Detect which cell encompasses the target text, then output its [X, Y] center coordinate. 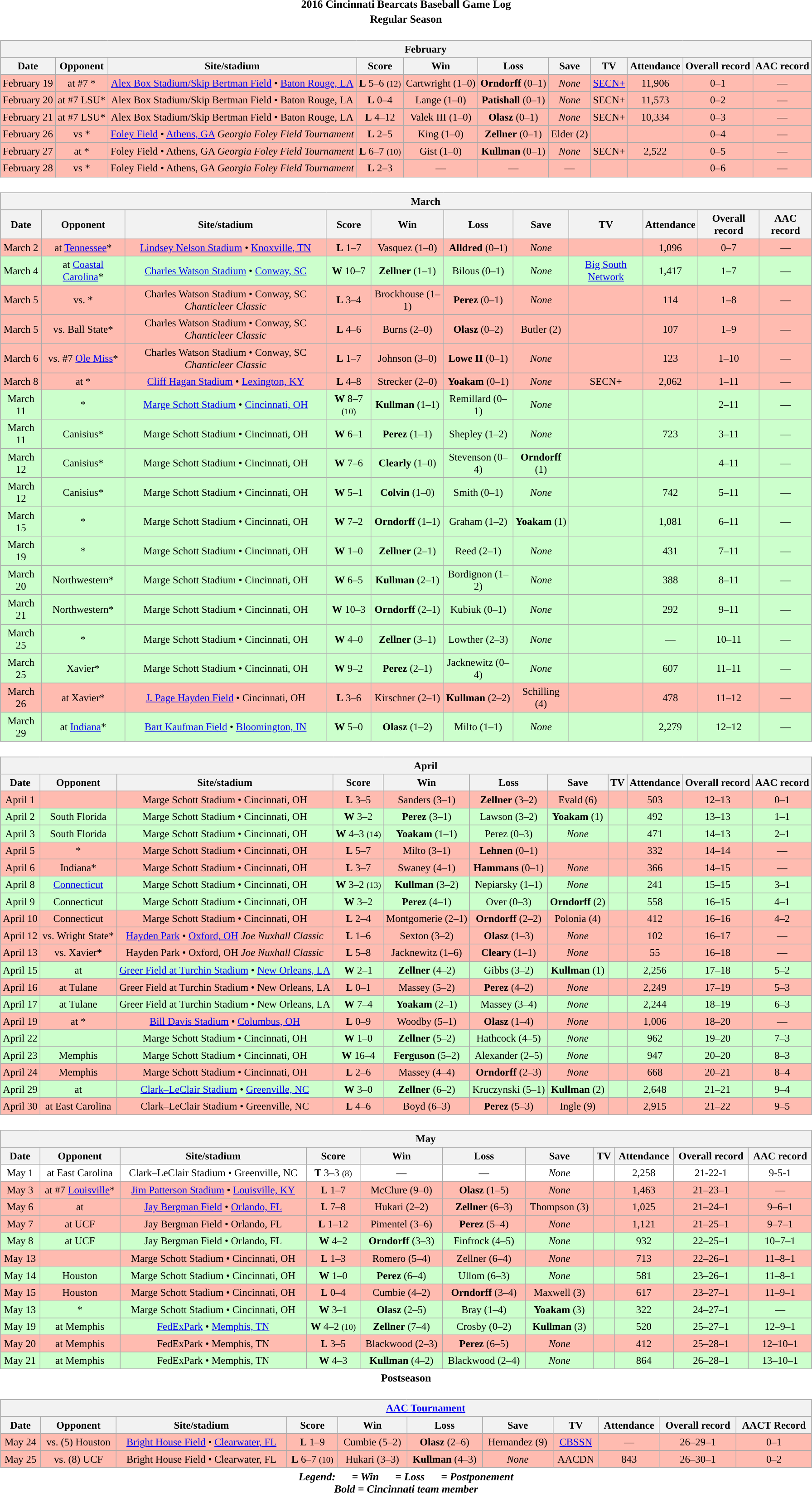
23–27–1 [710, 1292]
292 [670, 609]
February 27 [28, 151]
932 [643, 1241]
4–1 [782, 902]
2,279 [670, 727]
123 [670, 358]
CBSSN [575, 1442]
Kullman (3–2) [426, 885]
Butler (2) [541, 329]
1,417 [670, 270]
21–24–1 [710, 1207]
1,025 [643, 1207]
Montgomerie (2–1) [426, 919]
Massey (4–4) [426, 1072]
2,256 [655, 970]
1,096 [670, 247]
2,915 [655, 1106]
vs. Ball State* [83, 329]
Kullman (2–2) [478, 697]
April 10 [20, 919]
503 [655, 800]
March 19 [21, 551]
6–11 [729, 522]
Patishall (0–1) [513, 100]
Perez (2–1) [407, 668]
March 6 [21, 358]
Olasz (2–6) [445, 1442]
1–8 [729, 300]
April 13 [20, 953]
Cleary (1–1) [508, 953]
May 24 [21, 1442]
May 21 [20, 1361]
L 2–4 [358, 919]
Jacknewitz (1–6) [426, 953]
Ferguson (5–2) [426, 1055]
Perez (6–5) [484, 1343]
April 1 [20, 800]
241 [655, 885]
W 10–7 [349, 270]
L 3–7 [358, 868]
947 [655, 1055]
Hathcock (4–5) [508, 1038]
W 2–1 [358, 970]
4–2 [782, 919]
Brockhouse (1–1) [407, 300]
February 26 [28, 134]
2,244 [655, 1004]
W 16–4 [358, 1055]
May 14 [20, 1275]
5–3 [782, 987]
14–14 [717, 851]
5–2 [782, 970]
May 8 [20, 1241]
AACT Record [774, 1425]
2,249 [655, 987]
W 4–3 (14) [358, 834]
L 0–9 [358, 1021]
Olasz (1–3) [508, 936]
12–10–1 [780, 1343]
Perez (6–4) [401, 1275]
107 [670, 329]
April 5 [20, 851]
W 8–7 (10) [349, 404]
J. Page Hayden Field • Cincinnati, OH [226, 697]
Jacknewitz (0–4) [478, 668]
26–28–1 [710, 1361]
388 [670, 580]
Zellner (3–2) [508, 800]
Milto (1–1) [478, 727]
16–18 [717, 953]
Schilling (4) [541, 697]
Orndorff (2) [577, 902]
vs. Wright State* [78, 936]
12–13 [717, 800]
Woodby (5–1) [426, 1021]
Alldred (0–1) [478, 247]
Sanders (3–1) [426, 800]
April 12 [20, 936]
Big South Network [606, 270]
Zellner (7–4) [401, 1326]
14–13 [717, 834]
W 10–3 [349, 609]
581 [643, 1275]
Crosby (0–2) [484, 1326]
L 1–6 [358, 936]
9–6–1 [780, 1207]
13–13 [717, 817]
2–1 [782, 834]
17–19 [717, 987]
King (1–0) [440, 134]
Alexander (2–5) [508, 1055]
Bill Davis Stadium • Columbus, OH [225, 1021]
Stevenson (0–4) [478, 463]
Burns (2–0) [407, 329]
21–23–1 [710, 1190]
520 [643, 1326]
Perez (4–1) [426, 902]
4–11 [729, 463]
April 9 [20, 902]
at Xavier* [83, 697]
March 21 [21, 609]
22–25–1 [710, 1241]
Johnson (3–0) [407, 358]
20–21 [717, 1072]
Pimentel (3–6) [401, 1224]
W 4–2 [333, 1241]
Cumbie (5–2) [372, 1442]
10–11 [729, 639]
Zellner (6–3) [484, 1207]
vs. Xavier* [78, 953]
L 1–3 [333, 1258]
Zellner (1–1) [407, 270]
10,334 [655, 117]
9–4 [782, 1089]
9–7–1 [780, 1224]
Lowe II (0–1) [478, 358]
Charles Watson Stadium • Conway, SC [226, 270]
W 4–3 [333, 1361]
Polonia (4) [577, 919]
962 [655, 1038]
February 20 [28, 100]
Kullman (2) [577, 1089]
Olasz (1–4) [508, 1021]
AAC Tournament [406, 1408]
W 6–1 [349, 434]
1,463 [643, 1190]
at Coastal Carolina* [83, 270]
L 0–1 [358, 987]
607 [670, 668]
Massey (3–4) [508, 1004]
Indiana* [78, 868]
471 [655, 834]
Lowther (2–3) [478, 639]
May 1 [20, 1173]
1–11 [729, 382]
March 15 [21, 522]
Zellner (0–1) [513, 134]
1,081 [670, 522]
W 7–2 [349, 522]
April 8 [20, 885]
Perez (0–1) [478, 300]
23–26–1 [710, 1275]
Evald (6) [577, 800]
9–5 [782, 1106]
22–26–1 [710, 1258]
T 3–3 (8) [333, 1173]
Zellner (6–4) [484, 1258]
Olasz (1–2) [407, 727]
at Indiana* [83, 727]
26–29–1 [698, 1442]
Lange (1–0) [440, 100]
April 29 [20, 1089]
Kullman (1–1) [407, 404]
Blackwood (2–3) [401, 1343]
W 5–0 [349, 727]
L 5–6 (12) [380, 83]
McClure (9–0) [401, 1190]
Cartwright (1–0) [440, 83]
March 4 [21, 270]
21–25–1 [710, 1224]
18–20 [717, 1021]
11,906 [655, 83]
12–12 [729, 727]
March [406, 201]
114 [670, 300]
Vasquez (1–0) [407, 247]
vs. * [83, 300]
April 19 [20, 1021]
vs. (5) Houston [79, 1442]
L 1–9 [313, 1442]
Hernandez (9) [518, 1442]
21–22 [717, 1106]
Smith (0–1) [478, 492]
Valek III (1–0) [440, 117]
11–12 [729, 697]
Lindsey Nelson Stadium • Knoxville, TN [226, 247]
322 [643, 1309]
AACDN [575, 1459]
February 28 [28, 168]
Yoakam (3) [559, 1309]
7–3 [782, 1038]
W 4–2 (10) [333, 1326]
Ingle (9) [577, 1106]
May 3 [20, 1190]
617 [643, 1292]
Maxwell (3) [559, 1292]
16–16 [717, 919]
Colvin (1–0) [407, 492]
Gist (1–0) [440, 151]
16–17 [717, 936]
16–15 [717, 902]
11,573 [655, 100]
3–11 [729, 434]
478 [670, 697]
W 6–5 [349, 580]
L 3–4 [349, 300]
L 2–6 [358, 1072]
April 30 [20, 1106]
5–11 [729, 492]
15–15 [717, 885]
May 25 [21, 1459]
Lawson (3–2) [508, 817]
10–7–1 [780, 1241]
L 3–6 [349, 697]
at #7 * [82, 83]
April 16 [20, 987]
Lehnen (0–1) [508, 851]
13–10–1 [780, 1361]
March 29 [21, 727]
Xavier* [83, 668]
at #7 Louisville* [80, 1190]
February 21 [28, 117]
Perez (5–4) [484, 1224]
March 20 [21, 580]
Perez (4–2) [508, 987]
April 6 [20, 868]
Kullman (3) [559, 1326]
668 [655, 1072]
2,522 [655, 151]
0–4 [718, 134]
Bray (1–4) [484, 1309]
3–1 [782, 885]
Clearly (1–0) [407, 463]
Boyd (6–3) [426, 1106]
12–9–1 [780, 1326]
Yoakam (0–1) [478, 382]
9-5-1 [780, 1173]
L 7–8 [333, 1207]
Remillard (0–1) [478, 404]
Hukari (3–3) [372, 1459]
Jim Patterson Stadium • Louisville, KY [213, 1190]
1,121 [643, 1224]
19–20 [717, 1038]
Orndorff (1–1) [407, 522]
332 [655, 851]
April 15 [20, 970]
26–30–1 [698, 1459]
21–21 [717, 1089]
Olasz (0–1) [513, 117]
Orndorff (0–1) [513, 83]
Orndorff (2–1) [407, 609]
Orndorff (1) [541, 463]
431 [670, 551]
1–9 [729, 329]
843 [629, 1459]
1,006 [655, 1021]
Orndorff (3–4) [484, 1292]
Orndorff (2–3) [508, 1072]
Ullom (6–3) [484, 1275]
W 7–6 [349, 463]
Orndorff (3–3) [401, 1241]
25–27–1 [710, 1326]
Zellner (4–2) [426, 970]
Graham (1–2) [478, 522]
April 23 [20, 1055]
8–11 [729, 580]
W 3–1 [333, 1309]
March 2 [21, 247]
Kubiuk (0–1) [478, 609]
20–20 [717, 1055]
W 7–4 [358, 1004]
Swaney (4–1) [426, 868]
April [406, 766]
February [406, 49]
Zellner (5–2) [426, 1038]
Kullman (4–2) [401, 1361]
Hukari (2–2) [401, 1207]
2,062 [670, 382]
Romero (5–4) [401, 1258]
Finfrock (4–5) [484, 1241]
L 5–8 [358, 953]
Zellner (6–2) [426, 1089]
Over (0–3) [508, 902]
May 7 [20, 1224]
Olasz (0–2) [478, 329]
1–10 [729, 358]
Kullman (0–1) [513, 151]
Kullman (1) [577, 970]
at Tennessee* [83, 247]
Massey (5–2) [426, 987]
Milto (3–1) [426, 851]
Olasz (2–5) [401, 1309]
2–11 [729, 404]
W 4–0 [349, 639]
L 2–5 [380, 134]
0–5 [718, 151]
55 [655, 953]
Cumbie (4–2) [401, 1292]
1–7 [729, 270]
Hammans (0–1) [508, 868]
Perez (5–3) [508, 1106]
Thompson (3) [559, 1207]
9–11 [729, 609]
Gibbs (3–2) [508, 970]
24–27–1 [710, 1309]
Perez (0–3) [508, 834]
Elder (2) [570, 134]
vs. (8) UCF [79, 1459]
W 5–1 [349, 492]
Reed (2–1) [478, 551]
Perez (3–1) [426, 817]
713 [643, 1258]
14–15 [717, 868]
Orndorff (2–2) [508, 919]
Olasz (1–5) [484, 1190]
Yoakam (1–1) [426, 834]
May 15 [20, 1292]
723 [670, 434]
Cliff Hagan Stadium • Lexington, KY [226, 382]
May 6 [20, 1207]
25–28–1 [710, 1343]
492 [655, 817]
April 22 [20, 1038]
Strecker (2–0) [407, 382]
2,648 [655, 1089]
21-22-1 [710, 1173]
Kullman (2–1) [407, 580]
May 20 [20, 1343]
Blackwood (2–4) [484, 1361]
vs. #7 Ole Miss* [83, 358]
Bordignon (1–2) [478, 580]
Bilous (0–1) [478, 270]
Zellner (2–1) [407, 551]
Nepiarsky (1–1) [508, 885]
W 9–2 [349, 668]
0–7 [729, 247]
L 1–12 [333, 1224]
Bart Kaufman Field • Bloomington, IN [226, 727]
March 26 [21, 697]
6–3 [782, 1004]
May [406, 1139]
Yoakam (2–1) [426, 1004]
558 [655, 902]
April 17 [20, 1004]
1–1 [782, 817]
366 [655, 868]
L 4–12 [380, 117]
18–19 [717, 1004]
Kirschner (2–1) [407, 697]
L 4–8 [349, 382]
April 3 [20, 834]
11–9–1 [780, 1292]
L 2–3 [380, 168]
Zellner (3–1) [407, 639]
May 19 [20, 1326]
864 [643, 1361]
Kruczynski (5–1) [508, 1089]
March 8 [21, 382]
742 [670, 492]
April 2 [20, 817]
Sexton (3–2) [426, 936]
Shepley (1–2) [478, 434]
April 24 [20, 1072]
Kullman (4–3) [445, 1459]
Perez (1–1) [407, 434]
L 5–7 [358, 851]
102 [655, 936]
11–11 [729, 668]
7–11 [729, 551]
0–3 [718, 117]
2,258 [643, 1173]
17–18 [717, 970]
8–4 [782, 1072]
W 3–2 (13) [358, 885]
February 19 [28, 83]
0–6 [718, 168]
8–3 [782, 1055]
W 3–0 [358, 1089]
